Identify which cell holds the provided text, then report its [X, Y] central coordinate. 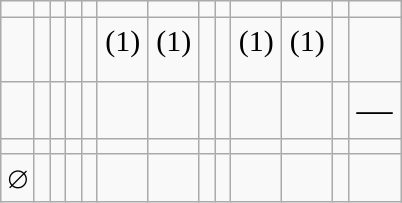
∅ [18, 178]
— [375, 110]
